Detect which cell encompasses the target text, then output its [x, y] center coordinate. 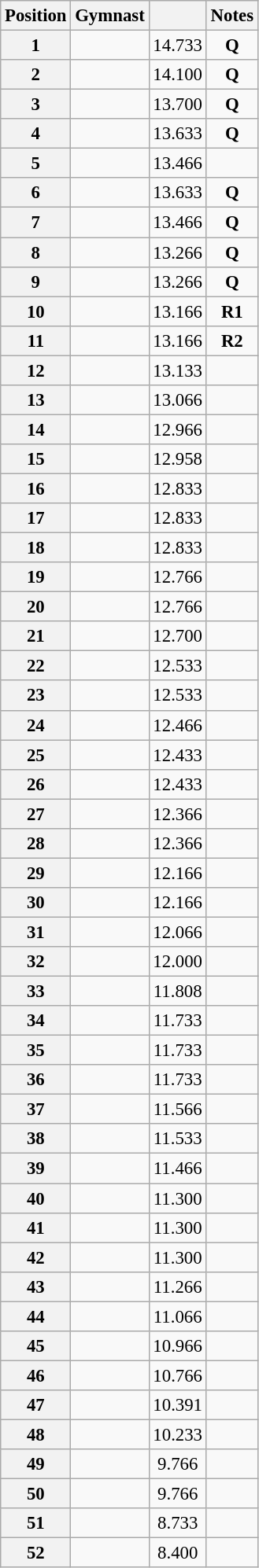
13.700 [178, 105]
12.700 [178, 636]
31 [36, 932]
23 [36, 696]
47 [36, 1405]
Position [36, 16]
21 [36, 636]
R2 [231, 340]
24 [36, 725]
6 [36, 193]
9 [36, 282]
45 [36, 1346]
10.233 [178, 1434]
52 [36, 1553]
10.391 [178, 1405]
25 [36, 755]
12.966 [178, 429]
10.766 [178, 1375]
14.100 [178, 75]
50 [36, 1494]
10 [36, 311]
8 [36, 252]
34 [36, 1021]
11.266 [178, 1286]
14.733 [178, 46]
46 [36, 1375]
38 [36, 1139]
2 [36, 75]
48 [36, 1434]
10.966 [178, 1346]
11.533 [178, 1139]
27 [36, 814]
30 [36, 903]
33 [36, 992]
37 [36, 1110]
11.466 [178, 1169]
19 [36, 577]
36 [36, 1080]
11 [36, 340]
35 [36, 1051]
51 [36, 1523]
7 [36, 223]
32 [36, 962]
3 [36, 105]
18 [36, 548]
13.066 [178, 400]
11.066 [178, 1316]
41 [36, 1228]
4 [36, 134]
43 [36, 1286]
Notes [231, 16]
1 [36, 46]
14 [36, 429]
R1 [231, 311]
26 [36, 784]
22 [36, 666]
12.000 [178, 962]
5 [36, 164]
13 [36, 400]
29 [36, 873]
Gymnast [110, 16]
44 [36, 1316]
15 [36, 459]
16 [36, 488]
20 [36, 607]
12.466 [178, 725]
28 [36, 844]
12.066 [178, 932]
42 [36, 1257]
13.133 [178, 370]
12.958 [178, 459]
11.566 [178, 1110]
49 [36, 1464]
8.400 [178, 1553]
11.808 [178, 992]
40 [36, 1198]
8.733 [178, 1523]
12 [36, 370]
39 [36, 1169]
17 [36, 518]
